Locate the cell with the specified text and output its (x, y) center coordinate. 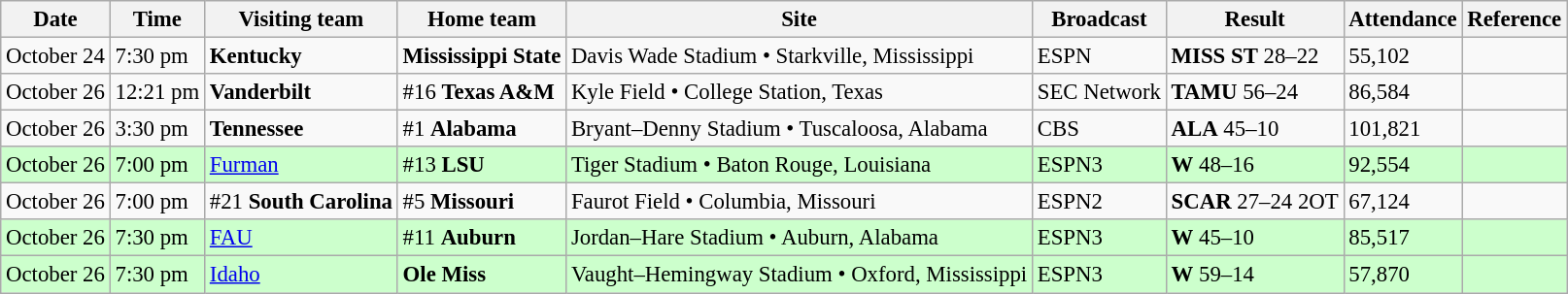
Mississippi State (482, 56)
Attendance (1403, 19)
Kyle Field • College Station, Texas (800, 92)
101,821 (1403, 129)
55,102 (1403, 56)
Davis Wade Stadium • Starkville, Mississippi (800, 56)
W 45–10 (1255, 238)
92,554 (1403, 165)
Visiting team (301, 19)
SEC Network (1099, 92)
TAMU 56–24 (1255, 92)
85,517 (1403, 238)
Reference (1515, 19)
Tennessee (301, 129)
Jordan–Hare Stadium • Auburn, Alabama (800, 238)
57,870 (1403, 275)
ESPN2 (1099, 202)
Time (157, 19)
Vaught–Hemingway Stadium • Oxford, Mississippi (800, 275)
ALA 45–10 (1255, 129)
12:21 pm (157, 92)
W 48–16 (1255, 165)
Furman (301, 165)
#1 Alabama (482, 129)
Site (800, 19)
67,124 (1403, 202)
ESPN (1099, 56)
Ole Miss (482, 275)
Broadcast (1099, 19)
FAU (301, 238)
Date (55, 19)
Tiger Stadium • Baton Rouge, Louisiana (800, 165)
#5 Missouri (482, 202)
CBS (1099, 129)
Vanderbilt (301, 92)
Idaho (301, 275)
Bryant–Denny Stadium • Tuscaloosa, Alabama (800, 129)
#13 LSU (482, 165)
#21 South Carolina (301, 202)
SCAR 27–24 2OT (1255, 202)
3:30 pm (157, 129)
October 24 (55, 56)
Kentucky (301, 56)
#11 Auburn (482, 238)
Faurot Field • Columbia, Missouri (800, 202)
MISS ST 28–22 (1255, 56)
86,584 (1403, 92)
Result (1255, 19)
Home team (482, 19)
W 59–14 (1255, 275)
#16 Texas A&M (482, 92)
